Find where the given text appears and provide that cell's center as (X, Y) coordinate. 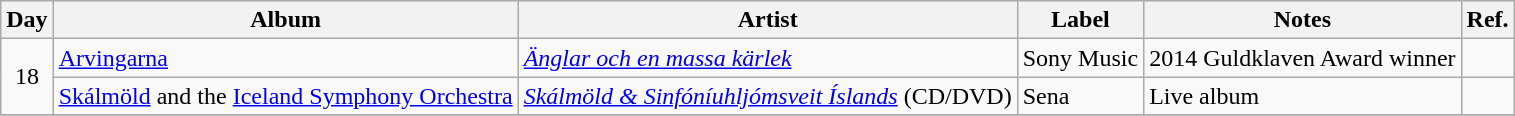
Ref. (1488, 20)
Album (286, 20)
Day (27, 20)
2014 Guldklaven Award winner (1302, 58)
Änglar och en massa kärlek (768, 58)
Sena (1080, 96)
Skálmöld & Sinfóníuhljómsveit Íslands (CD/DVD) (768, 96)
Notes (1302, 20)
Skálmöld and the Iceland Symphony Orchestra (286, 96)
Label (1080, 20)
Sony Music (1080, 58)
18 (27, 77)
Live album (1302, 96)
Artist (768, 20)
Arvingarna (286, 58)
